Provide the (x, y) coordinate of the cell's center where the given text is located.  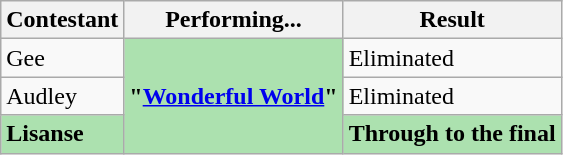
Audley (62, 96)
Through to the final (452, 134)
Result (452, 20)
Contestant (62, 20)
Performing... (234, 20)
Lisanse (62, 134)
"Wonderful World" (234, 96)
Gee (62, 58)
